Scan for the cell matching the given text and deliver its (X, Y) coordinate at center. 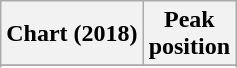
Chart (2018) (72, 34)
Peakposition (189, 34)
